Search for the cell housing the specified text and yield its [x, y] center coordinate. 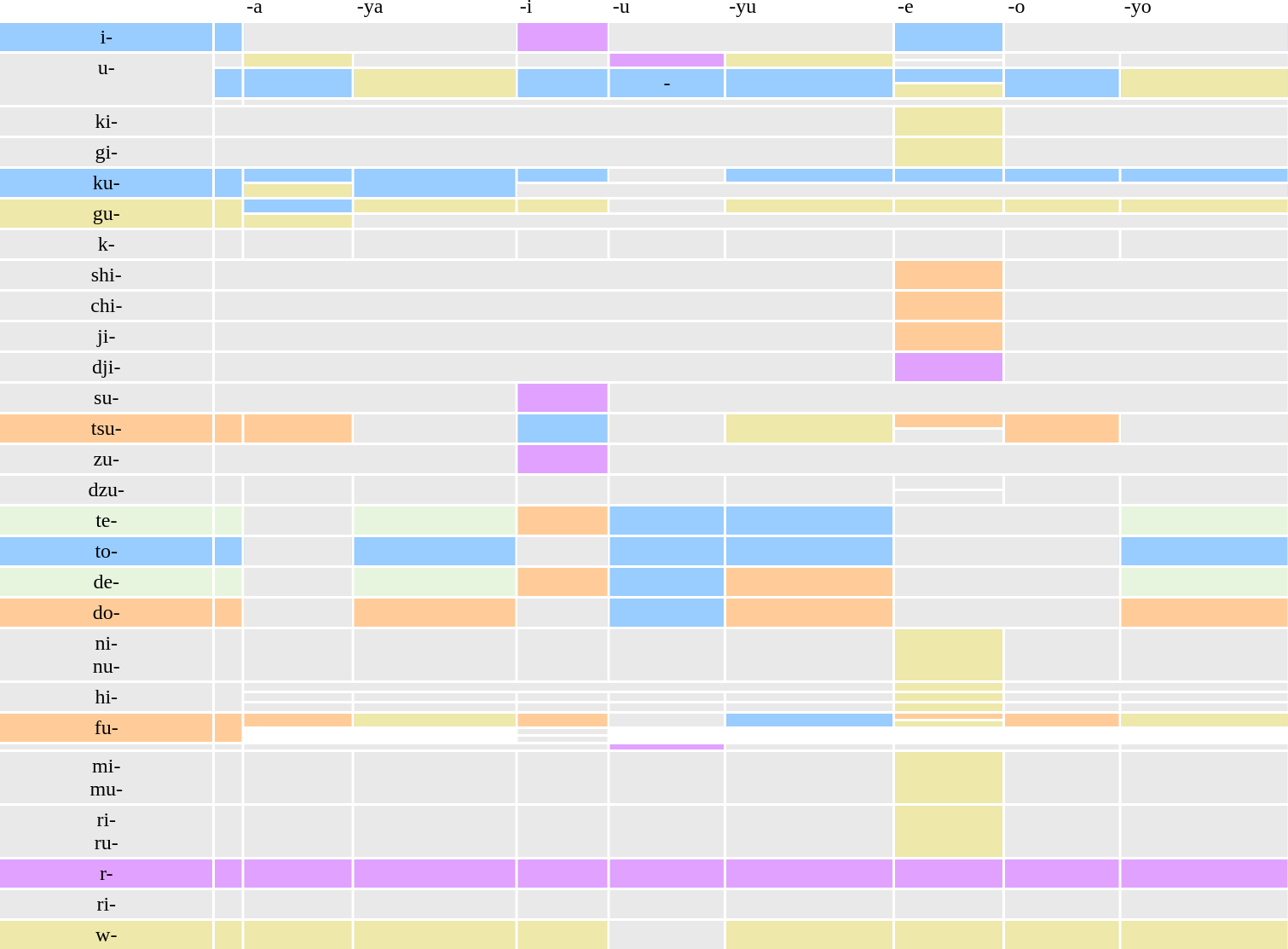
dji- [107, 367]
ki- [107, 121]
mi-mu- [107, 778]
shi- [107, 275]
to- [107, 551]
ni-nu- [107, 655]
de- [107, 582]
fu- [107, 728]
hi- [107, 697]
ri-ru- [107, 831]
su- [107, 397]
- [667, 84]
i- [107, 38]
zu- [107, 459]
w- [107, 935]
te- [107, 520]
gu- [107, 213]
gi- [107, 152]
k- [107, 244]
dzu- [107, 489]
chi- [107, 305]
ji- [107, 336]
r- [107, 873]
ku- [107, 182]
u- [107, 79]
tsu- [107, 428]
do- [107, 612]
ri- [107, 904]
